Find where the given text appears and provide that cell's center as (x, y) coordinate. 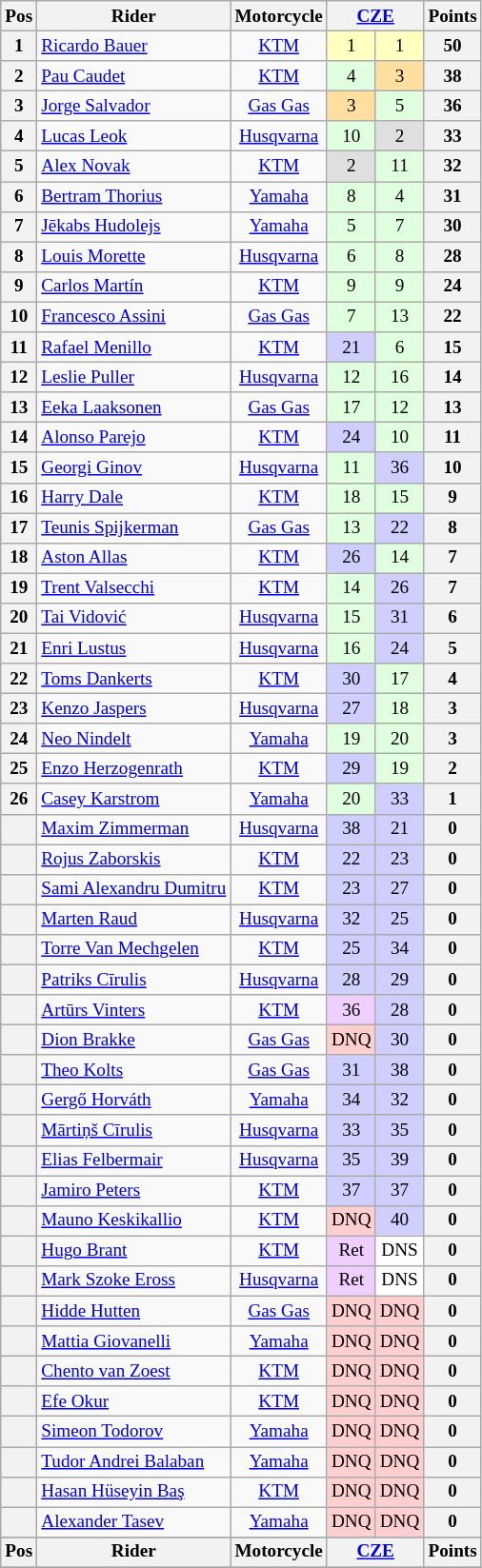
Tudor Andrei Balaban (133, 1461)
Jēkabs Hudolejs (133, 227)
Louis Morette (133, 257)
Trent Valsecchi (133, 588)
50 (452, 46)
Georgi Ginov (133, 467)
Pau Caudet (133, 76)
Maxim Zimmerman (133, 829)
Alex Novak (133, 167)
Torre Van Mechgelen (133, 949)
Hasan Hüseyin Baş (133, 1492)
Rojus Zaborskis (133, 859)
Teunis Spijkerman (133, 527)
Mauno Keskikallio (133, 1221)
Francesco Assini (133, 317)
Jorge Salvador (133, 106)
Casey Karstrom (133, 799)
Marten Raud (133, 920)
Gergő Horváth (133, 1101)
Enri Lustus (133, 648)
Chento van Zoest (133, 1371)
Ricardo Bauer (133, 46)
Eeka Laaksonen (133, 407)
Elias Felbermair (133, 1161)
Alonso Parejo (133, 438)
Aston Allas (133, 558)
40 (400, 1221)
Bertram Thorius (133, 196)
Patriks Cīrulis (133, 980)
Toms Dankerts (133, 679)
Lucas Leok (133, 136)
Hidde Hutten (133, 1311)
Artūrs Vinters (133, 1010)
Theo Kolts (133, 1070)
Leslie Puller (133, 377)
Dion Brakke (133, 1040)
39 (400, 1161)
Rafael Menillo (133, 347)
Alexander Tasev (133, 1522)
Carlos Martín (133, 287)
Tai Vidović (133, 618)
Mārtiņš Cīrulis (133, 1130)
Mattia Giovanelli (133, 1341)
Simeon Todorov (133, 1432)
Sami Alexandru Dumitru (133, 889)
Efe Okur (133, 1401)
Jamiro Peters (133, 1191)
Enzo Herzogenrath (133, 769)
Mark Szoke Eross (133, 1280)
Hugo Brant (133, 1251)
Neo Nindelt (133, 739)
Kenzo Jaspers (133, 708)
Harry Dale (133, 498)
